Output the [x, y] coordinate of the center of the cell containing the given text.  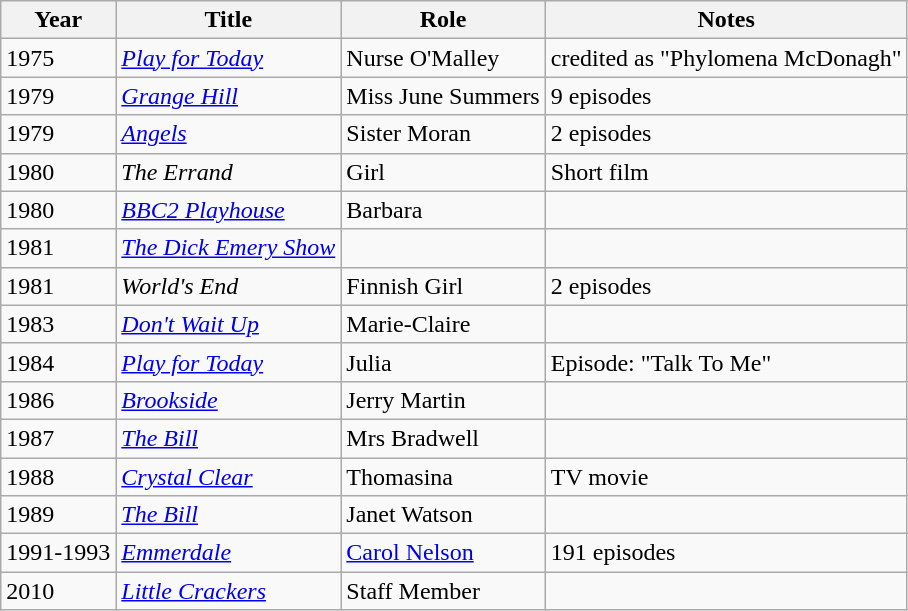
The Dick Emery Show [228, 248]
Jerry Martin [443, 400]
1986 [58, 400]
Little Crackers [228, 591]
1987 [58, 438]
Barbara [443, 210]
1988 [58, 477]
Girl [443, 172]
1989 [58, 515]
TV movie [726, 477]
Thomasina [443, 477]
Mrs Bradwell [443, 438]
1991-1993 [58, 553]
World's End [228, 286]
1975 [58, 58]
Crystal Clear [228, 477]
credited as "Phylomena McDonagh" [726, 58]
The Errand [228, 172]
Role [443, 20]
Carol Nelson [443, 553]
Short film [726, 172]
191 episodes [726, 553]
Miss June Summers [443, 96]
Year [58, 20]
Notes [726, 20]
Grange Hill [228, 96]
Brookside [228, 400]
Angels [228, 134]
Julia [443, 362]
Title [228, 20]
Marie-Claire [443, 324]
1984 [58, 362]
2010 [58, 591]
Emmerdale [228, 553]
Janet Watson [443, 515]
Episode: "Talk To Me" [726, 362]
Nurse O'Malley [443, 58]
Don't Wait Up [228, 324]
1983 [58, 324]
9 episodes [726, 96]
Finnish Girl [443, 286]
Staff Member [443, 591]
Sister Moran [443, 134]
BBC2 Playhouse [228, 210]
